Provide the [X, Y] coordinate of the cell's center where the given text is located.  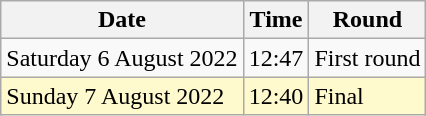
First round [368, 58]
Sunday 7 August 2022 [122, 96]
12:47 [276, 58]
Final [368, 96]
Time [276, 20]
Date [122, 20]
Round [368, 20]
Saturday 6 August 2022 [122, 58]
12:40 [276, 96]
